Identify which cell holds the provided text, then report its (x, y) central coordinate. 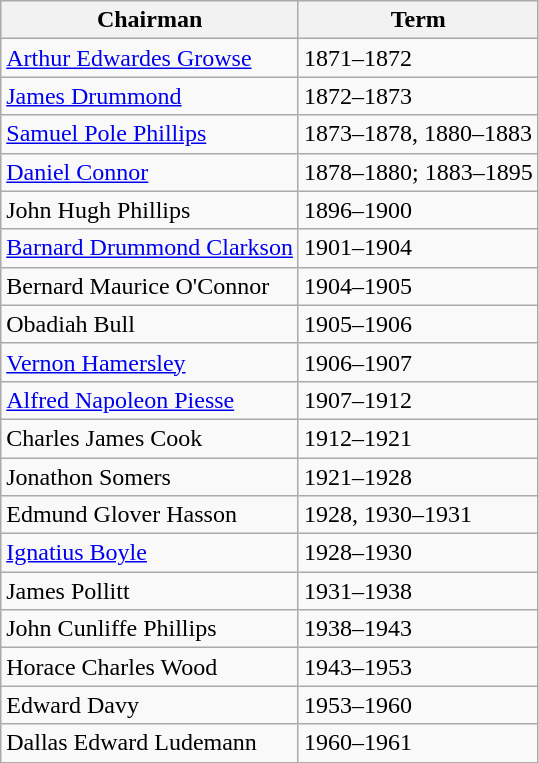
Jonathon Somers (150, 477)
1960–1961 (418, 743)
Charles James Cook (150, 438)
1901–1904 (418, 248)
1871–1872 (418, 58)
Daniel Connor (150, 172)
1931–1938 (418, 591)
1905–1906 (418, 324)
Edmund Glover Hasson (150, 515)
Dallas Edward Ludemann (150, 743)
Bernard Maurice O'Connor (150, 286)
1878–1880; 1883–1895 (418, 172)
Vernon Hamersley (150, 362)
1872–1873 (418, 96)
Ignatius Boyle (150, 553)
1928, 1930–1931 (418, 515)
Samuel Pole Phillips (150, 134)
Arthur Edwardes Growse (150, 58)
1921–1928 (418, 477)
Edward Davy (150, 705)
1943–1953 (418, 667)
Obadiah Bull (150, 324)
Alfred Napoleon Piesse (150, 400)
Term (418, 20)
1928–1930 (418, 553)
Horace Charles Wood (150, 667)
Barnard Drummond Clarkson (150, 248)
1906–1907 (418, 362)
James Drummond (150, 96)
1938–1943 (418, 629)
John Cunliffe Phillips (150, 629)
1873–1878, 1880–1883 (418, 134)
1907–1912 (418, 400)
1953–1960 (418, 705)
1904–1905 (418, 286)
1896–1900 (418, 210)
1912–1921 (418, 438)
John Hugh Phillips (150, 210)
James Pollitt (150, 591)
Chairman (150, 20)
